Detect which cell encompasses the target text, then output its (X, Y) center coordinate. 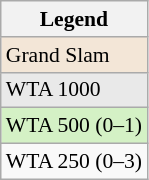
Legend (74, 19)
WTA 1000 (74, 90)
Grand Slam (74, 55)
WTA 250 (0–3) (74, 162)
WTA 500 (0–1) (74, 126)
